Locate the cell with the specified text and output its [X, Y] center coordinate. 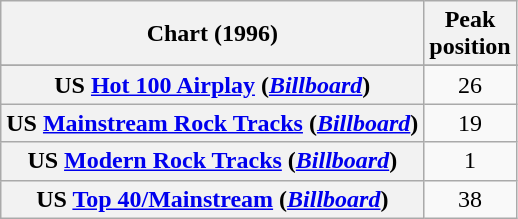
US Top 40/Mainstream (Billboard) [212, 199]
US Modern Rock Tracks (Billboard) [212, 161]
Peakposition [470, 34]
US Hot 100 Airplay (Billboard) [212, 85]
26 [470, 85]
1 [470, 161]
19 [470, 123]
Chart (1996) [212, 34]
US Mainstream Rock Tracks (Billboard) [212, 123]
38 [470, 199]
